Pinpoint the cell where the given text exists, returning its [x, y] midpoint coordinate. 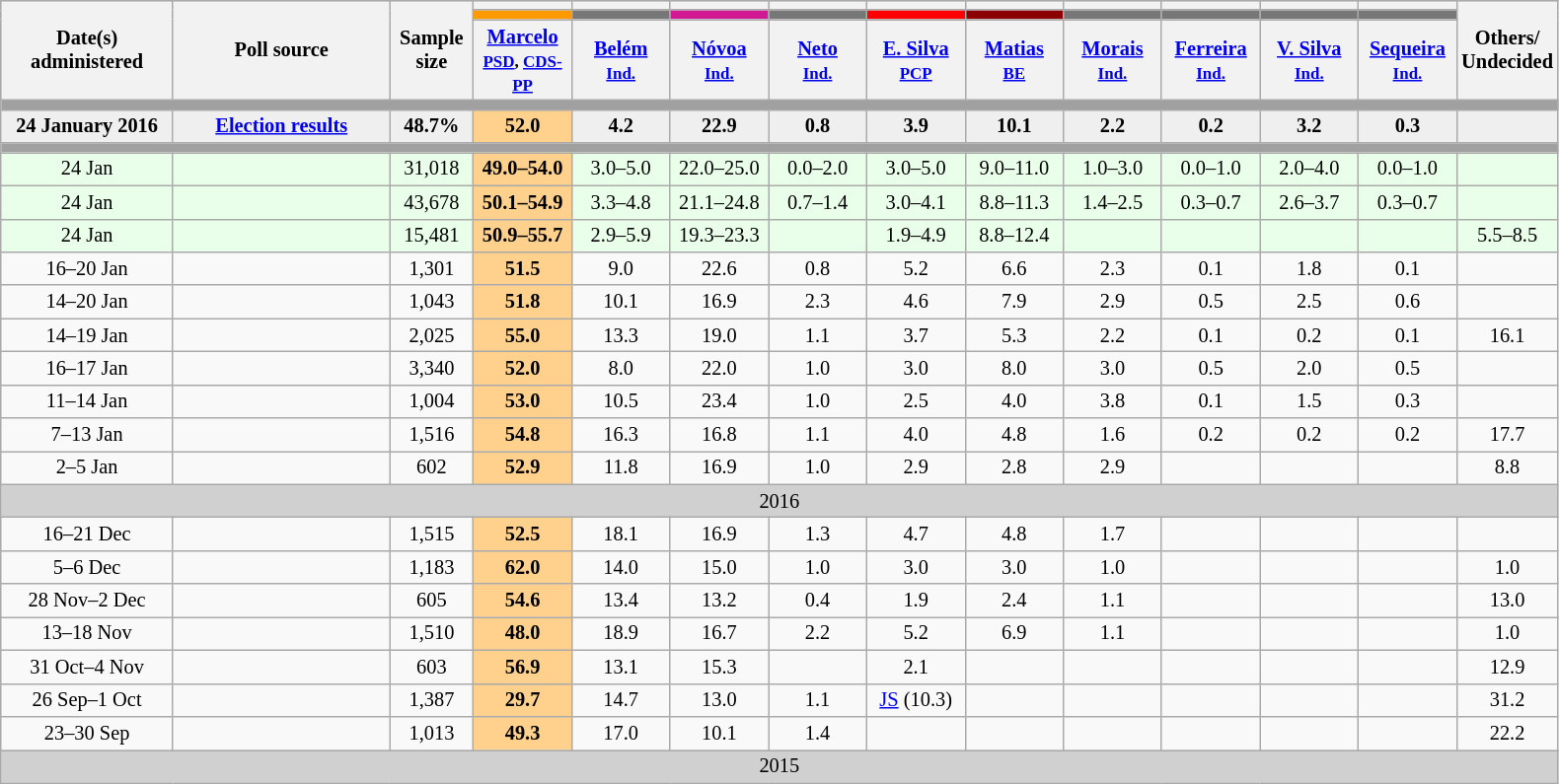
29.7 [523, 700]
E. SilvaPCP [916, 60]
1.9 [916, 601]
9.0–11.0 [1014, 169]
MarceloPSD, CDS-PP [523, 60]
2016 [779, 501]
603 [432, 667]
V. SilvaInd. [1309, 60]
55.0 [523, 335]
14.7 [621, 700]
0.6 [1408, 302]
12.9 [1508, 667]
3.2 [1309, 126]
10.5 [621, 401]
1.4 [818, 733]
Sample size [432, 49]
2.4 [1014, 601]
2.1 [916, 667]
52.9 [523, 467]
Election results [281, 126]
2.9–5.9 [621, 236]
18.1 [621, 534]
1.9–4.9 [916, 236]
19.0 [719, 335]
1.6 [1113, 435]
SequeiraInd. [1408, 60]
8.8–11.3 [1014, 202]
54.8 [523, 435]
14–20 Jan [87, 302]
51.5 [523, 268]
1.0–3.0 [1113, 169]
2.8 [1014, 467]
4.2 [621, 126]
52.5 [523, 534]
2,025 [432, 335]
2–5 Jan [87, 467]
16.7 [719, 633]
26 Sep–1 Oct [87, 700]
23–30 Sep [87, 733]
13.2 [719, 601]
Date(s)administered [87, 49]
Poll source [281, 49]
4.6 [916, 302]
2.6–3.7 [1309, 202]
16.1 [1508, 335]
3.0–4.1 [916, 202]
1.4–2.5 [1113, 202]
Others/Undecided [1508, 49]
1,387 [432, 700]
49.0–54.0 [523, 169]
1,004 [432, 401]
4.7 [916, 534]
22.2 [1508, 733]
31,018 [432, 169]
3,340 [432, 368]
2015 [779, 766]
3.9 [916, 126]
1.5 [1309, 401]
18.9 [621, 633]
BelémInd. [621, 60]
1.8 [1309, 268]
7.9 [1014, 302]
21.1–24.8 [719, 202]
8.8 [1508, 467]
5.3 [1014, 335]
54.6 [523, 601]
JS (10.3) [916, 700]
48.7% [432, 126]
5–6 Dec [87, 567]
NóvoaInd. [719, 60]
1.7 [1113, 534]
FerreiraInd. [1211, 60]
11–14 Jan [87, 401]
6.6 [1014, 268]
62.0 [523, 567]
1,516 [432, 435]
1,183 [432, 567]
0.4 [818, 601]
56.9 [523, 667]
1.3 [818, 534]
13.4 [621, 601]
19.3–23.3 [719, 236]
5.5–8.5 [1508, 236]
15.3 [719, 667]
1,515 [432, 534]
NetoInd. [818, 60]
17.0 [621, 733]
13.3 [621, 335]
48.0 [523, 633]
16–20 Jan [87, 268]
0.7–1.4 [818, 202]
13–18 Nov [87, 633]
602 [432, 467]
50.1–54.9 [523, 202]
1,301 [432, 268]
22.9 [719, 126]
MoraisInd. [1113, 60]
23.4 [719, 401]
16.8 [719, 435]
22.0–25.0 [719, 169]
17.7 [1508, 435]
9.0 [621, 268]
24 January 2016 [87, 126]
14.0 [621, 567]
1,013 [432, 733]
14–19 Jan [87, 335]
15,481 [432, 236]
3.3–4.8 [621, 202]
49.3 [523, 733]
3.7 [916, 335]
8.8–12.4 [1014, 236]
31 Oct–4 Nov [87, 667]
1,043 [432, 302]
1,510 [432, 633]
50.9–55.7 [523, 236]
22.6 [719, 268]
31.2 [1508, 700]
6.9 [1014, 633]
2.0 [1309, 368]
22.0 [719, 368]
43,678 [432, 202]
51.8 [523, 302]
2.0–4.0 [1309, 169]
16–21 Dec [87, 534]
28 Nov–2 Dec [87, 601]
16–17 Jan [87, 368]
605 [432, 601]
0.0–2.0 [818, 169]
MatiasBE [1014, 60]
53.0 [523, 401]
15.0 [719, 567]
13.1 [621, 667]
11.8 [621, 467]
7–13 Jan [87, 435]
3.8 [1113, 401]
16.3 [621, 435]
